Return [x, y] of the center of cell containing provided text 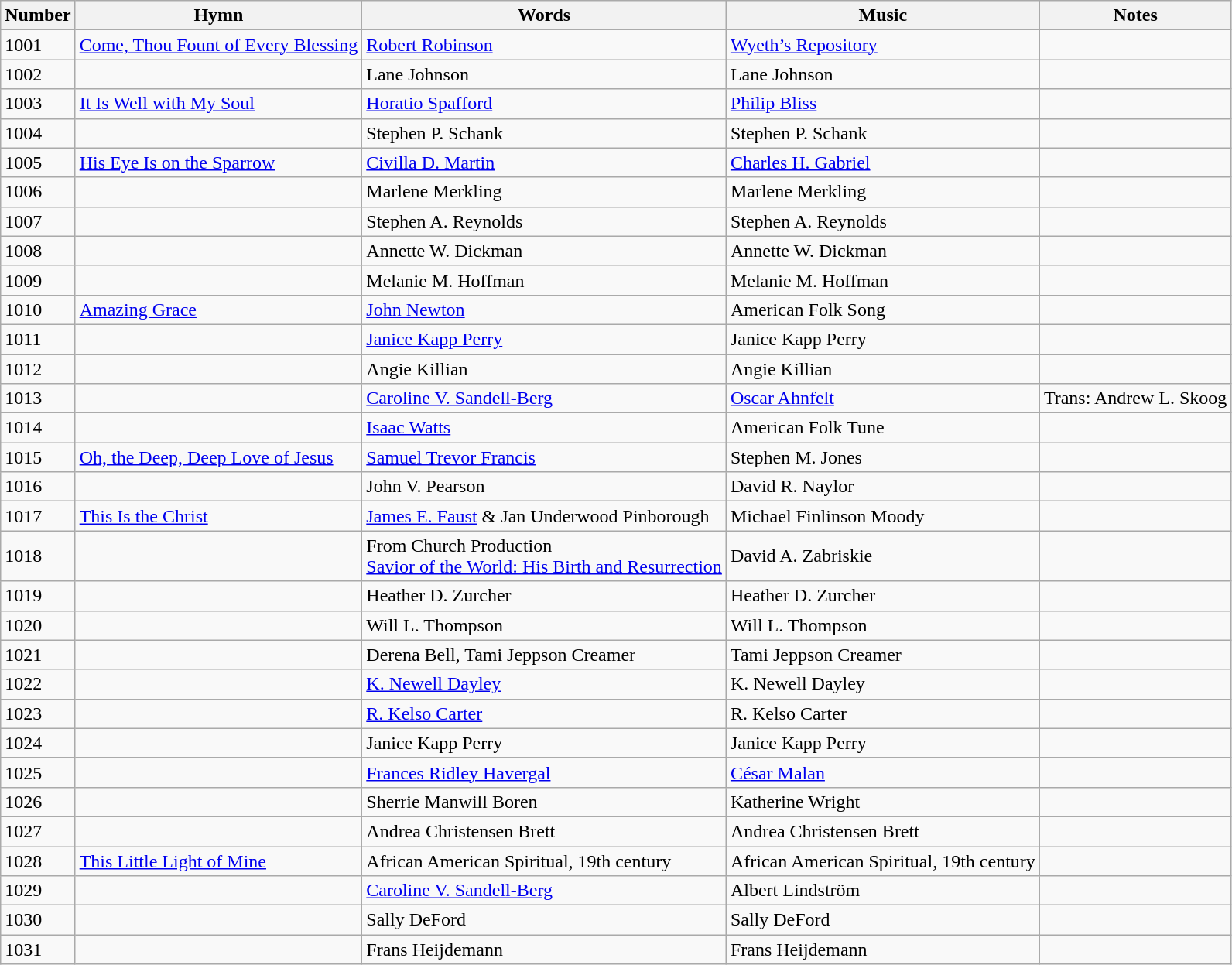
Number [38, 15]
John Newton [545, 310]
Come, Thou Fount of Every Blessing [218, 45]
1004 [38, 133]
Horatio Spafford [545, 104]
1002 [38, 74]
David R. Naylor [882, 487]
American Folk Tune [882, 428]
1027 [38, 831]
His Eye Is on the Sparrow [218, 163]
It Is Well with My Soul [218, 104]
Civilla D. Martin [545, 163]
Katherine Wright [882, 802]
1001 [38, 45]
1007 [38, 221]
Robert Robinson [545, 45]
1025 [38, 772]
César Malan [882, 772]
Oh, the Deep, Deep Love of Jesus [218, 457]
David A. Zabriskie [882, 556]
Philip Bliss [882, 104]
Stephen M. Jones [882, 457]
1022 [38, 684]
1017 [38, 516]
1015 [38, 457]
Albert Lindström [882, 891]
Michael Finlinson Moody [882, 516]
James E. Faust & Jan Underwood Pinborough [545, 516]
Notes [1135, 15]
1013 [38, 399]
Derena Bell, Tami Jeppson Creamer [545, 655]
From Church ProductionSavior of the World: His Birth and Resurrection [545, 556]
Frances Ridley Havergal [545, 772]
1010 [38, 310]
1028 [38, 861]
1023 [38, 713]
John V. Pearson [545, 487]
1024 [38, 743]
Amazing Grace [218, 310]
1029 [38, 891]
Oscar Ahnfelt [882, 399]
1018 [38, 556]
Trans: Andrew L. Skoog [1135, 399]
Isaac Watts [545, 428]
1030 [38, 920]
Hymn [218, 15]
Samuel Trevor Francis [545, 457]
1020 [38, 625]
Words [545, 15]
1011 [38, 339]
Wyeth’s Repository [882, 45]
Sherrie Manwill Boren [545, 802]
1031 [38, 950]
1009 [38, 280]
1019 [38, 596]
American Folk Song [882, 310]
Music [882, 15]
1008 [38, 251]
1006 [38, 192]
1012 [38, 369]
1014 [38, 428]
1005 [38, 163]
1003 [38, 104]
1016 [38, 487]
This Little Light of Mine [218, 861]
1021 [38, 655]
1026 [38, 802]
This Is the Christ [218, 516]
Charles H. Gabriel [882, 163]
Tami Jeppson Creamer [882, 655]
